Locate the cell with the specified text and output its (x, y) center coordinate. 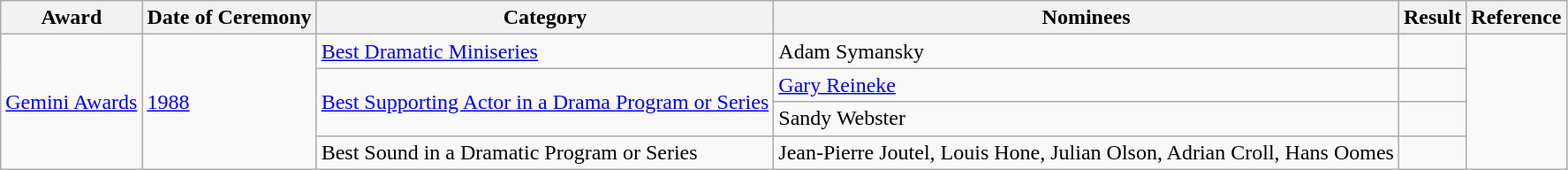
Gary Reineke (1087, 85)
Result (1432, 18)
Category (545, 18)
Award (72, 18)
Sandy Webster (1087, 119)
Gemini Awards (72, 102)
Best Sound in a Dramatic Program or Series (545, 152)
Adam Symansky (1087, 51)
Best Dramatic Miniseries (545, 51)
1988 (230, 102)
Date of Ceremony (230, 18)
Jean-Pierre Joutel, Louis Hone, Julian Olson, Adrian Croll, Hans Oomes (1087, 152)
Best Supporting Actor in a Drama Program or Series (545, 102)
Nominees (1087, 18)
Reference (1516, 18)
